Detect which cell encompasses the target text, then output its (X, Y) center coordinate. 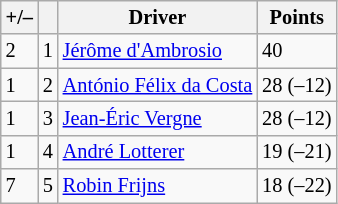
André Lotterer (158, 152)
4 (48, 152)
3 (48, 118)
7 (20, 186)
Points (296, 17)
Jérôme d'Ambrosio (158, 51)
5 (48, 186)
Driver (158, 17)
40 (296, 51)
António Félix da Costa (158, 85)
+/– (20, 17)
19 (–21) (296, 152)
18 (–22) (296, 186)
Robin Frijns (158, 186)
Jean-Éric Vergne (158, 118)
